Determine the [x, y] coordinate at the center of the cell enclosing the given text.  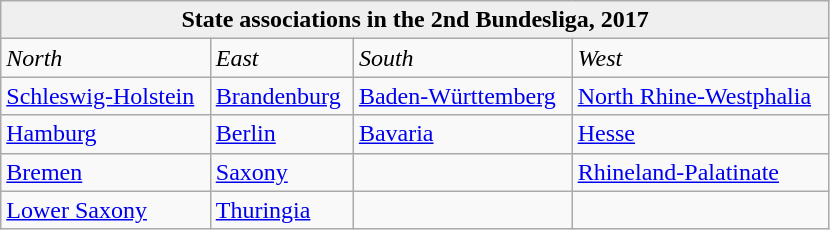
North [106, 58]
Baden-Württemberg [462, 96]
Thuringia [282, 210]
Lower Saxony [106, 210]
East [282, 58]
South [462, 58]
North Rhine-Westphalia [700, 96]
West [700, 58]
Hamburg [106, 134]
Rhineland-Palatinate [700, 172]
Bremen [106, 172]
Berlin [282, 134]
Saxony [282, 172]
State associations in the 2nd Bundesliga, 2017 [416, 20]
Bavaria [462, 134]
Schleswig-Holstein [106, 96]
Hesse [700, 134]
Brandenburg [282, 96]
